Scan for the cell matching the given text and deliver its (x, y) coordinate at center. 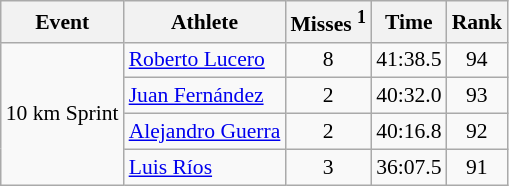
Alejandro Guerra (205, 132)
94 (478, 60)
Luis Ríos (205, 167)
Juan Fernández (205, 96)
93 (478, 96)
40:32.0 (408, 96)
10 km Sprint (62, 113)
91 (478, 167)
36:07.5 (408, 167)
8 (328, 60)
Athlete (205, 22)
Misses 1 (328, 22)
Time (408, 22)
Rank (478, 22)
92 (478, 132)
Roberto Lucero (205, 60)
Event (62, 22)
41:38.5 (408, 60)
40:16.8 (408, 132)
3 (328, 167)
